Pinpoint the cell where the given text exists, returning its [x, y] midpoint coordinate. 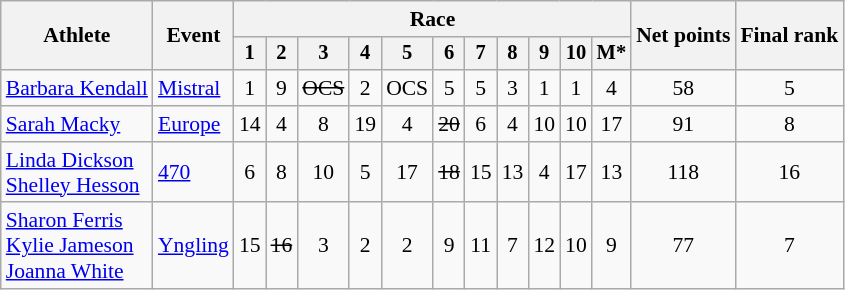
Event [194, 36]
91 [683, 124]
11 [481, 246]
14 [250, 124]
Mistral [194, 88]
58 [683, 88]
470 [194, 172]
77 [683, 246]
Athlete [77, 36]
19 [365, 124]
Race [432, 19]
20 [449, 124]
Yngling [194, 246]
M* [612, 54]
Final rank [789, 36]
18 [449, 172]
Sharon FerrisKylie JamesonJoanna White [77, 246]
Net points [683, 36]
12 [544, 246]
Barbara Kendall [77, 88]
Linda DicksonShelley Hesson [77, 172]
Europe [194, 124]
118 [683, 172]
Sarah Macky [77, 124]
